Find where the given text appears and provide that cell's center as [x, y] coordinate. 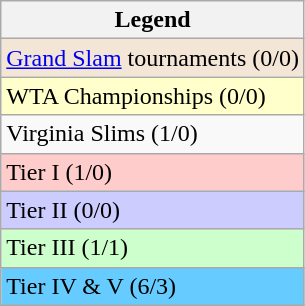
Virginia Slims (1/0) [153, 134]
Tier I (1/0) [153, 172]
WTA Championships (0/0) [153, 96]
Grand Slam tournaments (0/0) [153, 58]
Tier II (0/0) [153, 210]
Tier IV & V (6/3) [153, 286]
Tier III (1/1) [153, 248]
Legend [153, 20]
